Provide the (X, Y) coordinate of the cell's center where the given text is located.  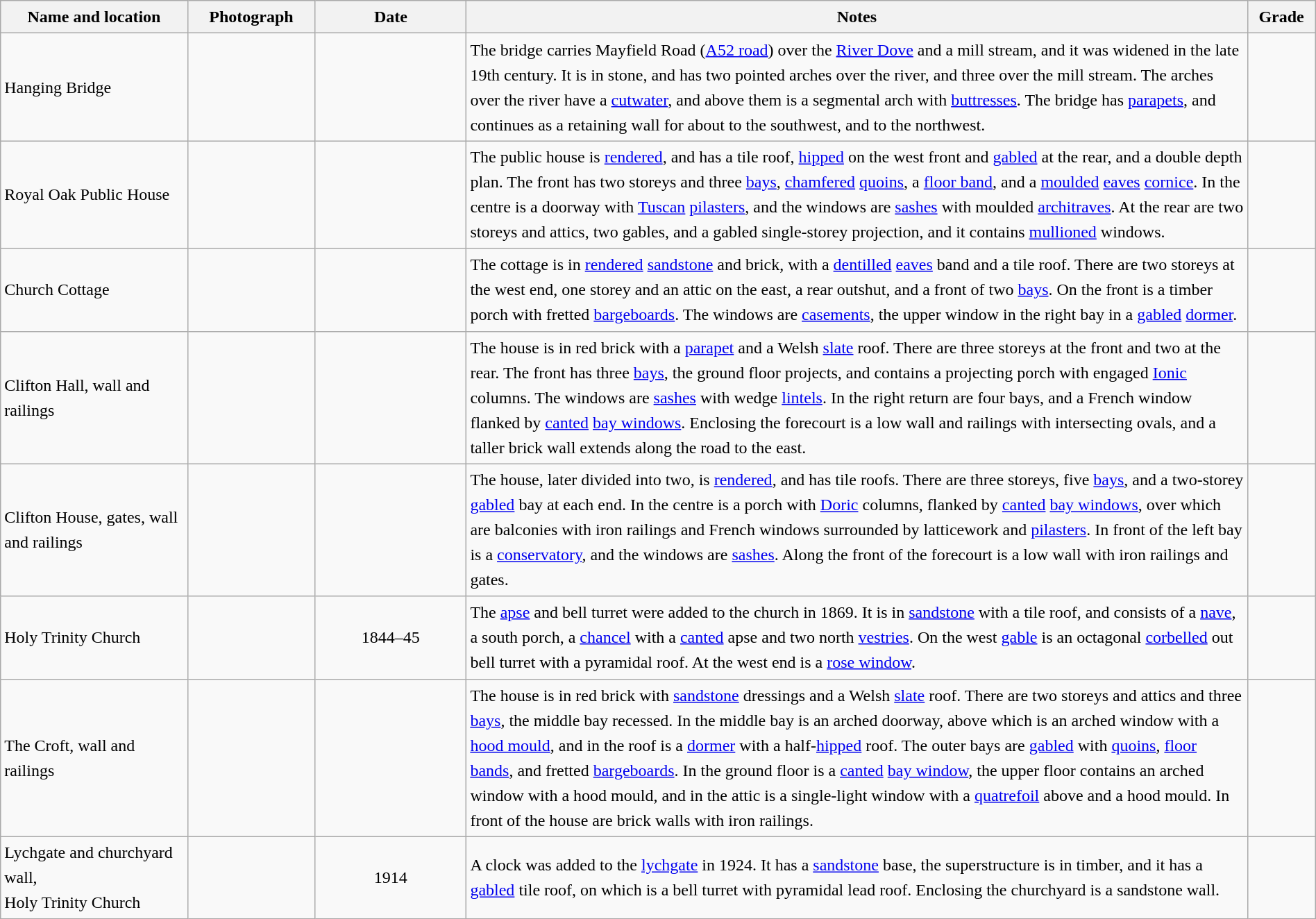
The Croft, wall and railings (94, 758)
Photograph (251, 17)
Clifton House, gates, wall and railings (94, 530)
Date (391, 17)
Grade (1281, 17)
1844–45 (391, 637)
Church Cottage (94, 290)
Notes (857, 17)
Hanging Bridge (94, 87)
Lychgate and churchyard wall,Holy Trinity Church (94, 877)
Name and location (94, 17)
1914 (391, 877)
Holy Trinity Church (94, 637)
Royal Oak Public House (94, 194)
Clifton Hall, wall and railings (94, 397)
